Find where the given text appears and provide that cell's center as (x, y) coordinate. 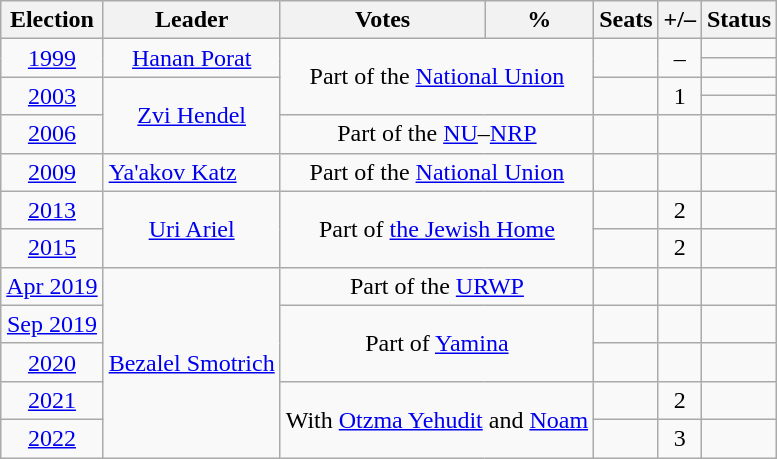
+/– (680, 20)
% (540, 20)
Part of the URWP (436, 286)
Votes (382, 20)
Sep 2019 (52, 324)
Part of the Jewish Home (436, 229)
Seats (626, 20)
2020 (52, 362)
1999 (52, 58)
Apr 2019 (52, 286)
Bezalel Smotrich (192, 362)
Zvi Hendel (192, 115)
2022 (52, 438)
2021 (52, 400)
Part of Yamina (436, 343)
2006 (52, 134)
Ya'akov Katz (192, 172)
Uri Ariel (192, 229)
Status (738, 20)
2013 (52, 210)
Hanan Porat (192, 58)
2009 (52, 172)
Leader (192, 20)
Part of the NU–NRP (436, 134)
2003 (52, 96)
1 (680, 96)
– (680, 58)
2015 (52, 248)
Election (52, 20)
With Otzma Yehudit and Noam (436, 419)
3 (680, 438)
